Determine the (X, Y) coordinate at the center of the cell enclosing the given text.  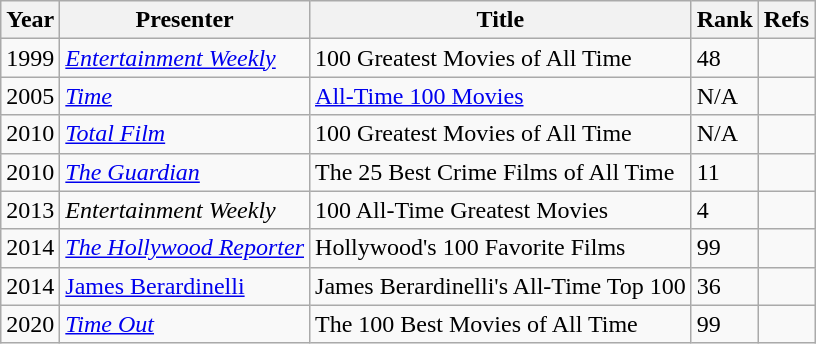
The 100 Best Movies of All Time (501, 324)
Time Out (185, 324)
36 (724, 286)
James Berardinelli (185, 286)
Refs (786, 20)
The 25 Best Crime Films of All Time (501, 172)
2013 (30, 210)
The Guardian (185, 172)
Time (185, 96)
Year (30, 20)
11 (724, 172)
2020 (30, 324)
4 (724, 210)
Total Film (185, 134)
Hollywood's 100 Favorite Films (501, 248)
48 (724, 58)
1999 (30, 58)
2005 (30, 96)
100 All-Time Greatest Movies (501, 210)
Title (501, 20)
Rank (724, 20)
James Berardinelli's All-Time Top 100 (501, 286)
The Hollywood Reporter (185, 248)
All-Time 100 Movies (501, 96)
Presenter (185, 20)
